For the text-containing cell, return its midpoint in (x, y) coordinate format. 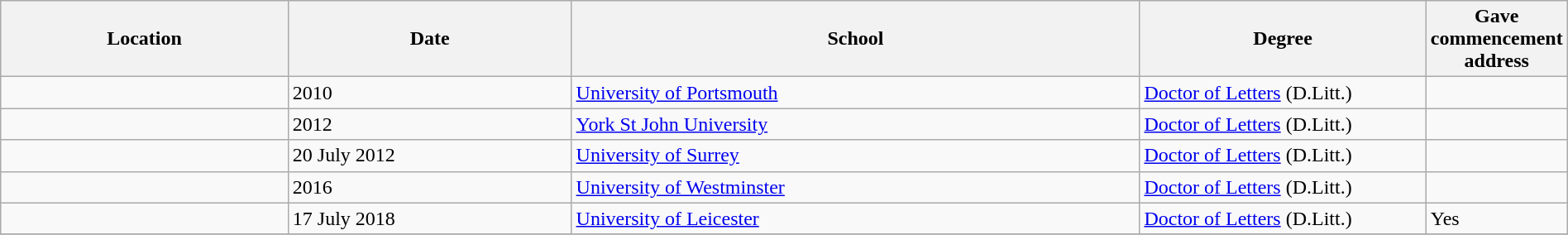
Degree (1283, 39)
University of Westminster (855, 187)
17 July 2018 (430, 218)
Gave commencement address (1497, 39)
Yes (1497, 218)
20 July 2012 (430, 156)
Location (145, 39)
School (855, 39)
2012 (430, 124)
University of Surrey (855, 156)
University of Portsmouth (855, 93)
York St John University (855, 124)
2016 (430, 187)
University of Leicester (855, 218)
2010 (430, 93)
Date (430, 39)
